Provide the [X, Y] coordinate of the cell's center where the given text is located.  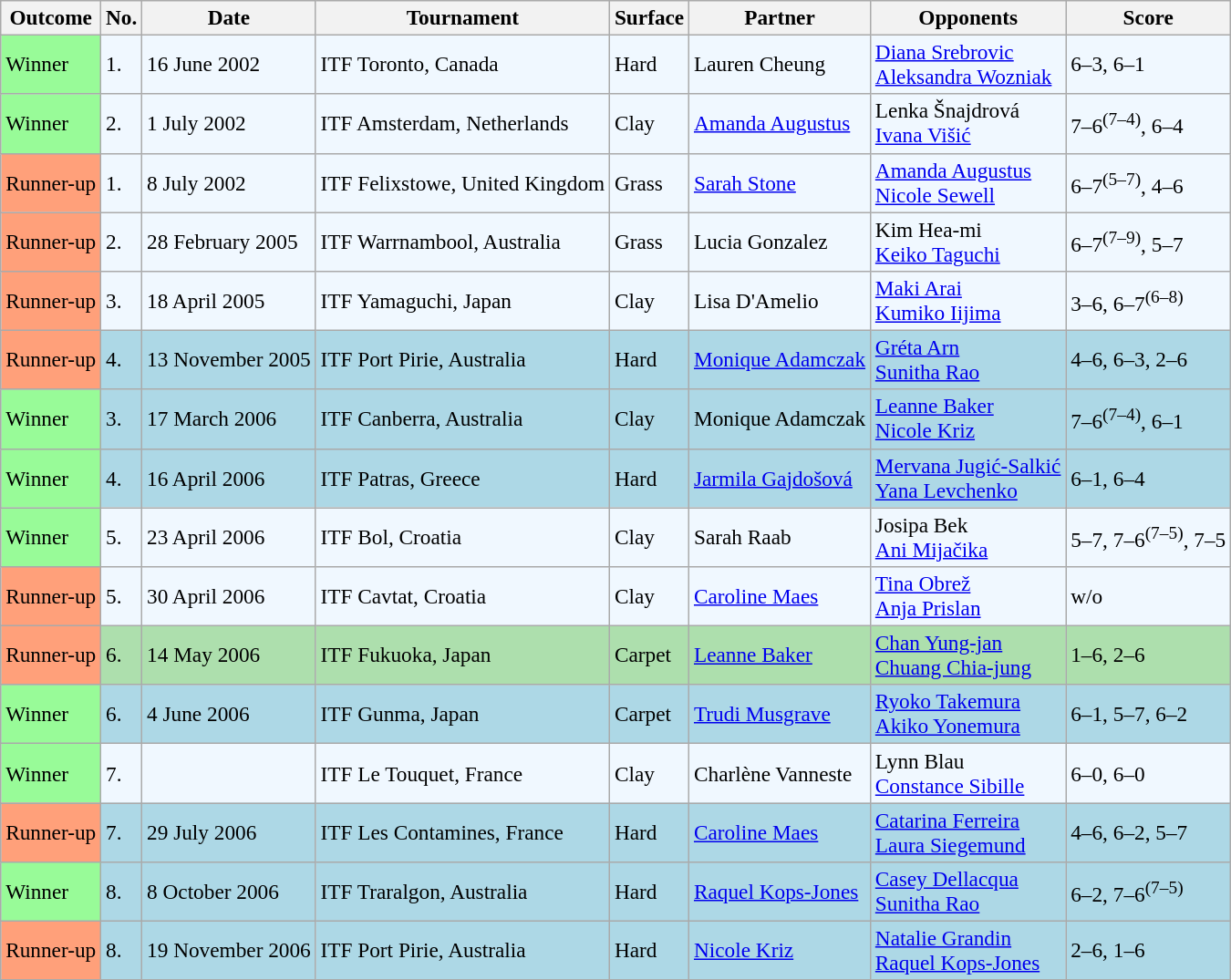
18 April 2005 [229, 301]
Raquel Kops-Jones [781, 892]
1–6, 2–6 [1149, 655]
Mervana Jugić-Salkić Yana Levchenko [967, 478]
Casey Dellacqua Sunitha Rao [967, 892]
Opponents [967, 17]
Lucia Gonzalez [781, 241]
ITF Warrnambool, Australia [462, 241]
ITF Toronto, Canada [462, 64]
6–3, 6–1 [1149, 64]
4 June 2006 [229, 715]
ITF Bol, Croatia [462, 536]
Tina Obrež Anja Prislan [967, 596]
ITF Felixstowe, United Kingdom [462, 182]
1 July 2002 [229, 124]
Outcome [51, 17]
Amanda Augustus [781, 124]
Amanda Augustus Nicole Sewell [967, 182]
Lenka Šnajdrová Ivana Višić [967, 124]
Jarmila Gajdošová [781, 478]
Gréta Arn Sunitha Rao [967, 359]
Lynn Blau Constance Sibille [967, 773]
Score [1149, 17]
6–7(7–9), 5–7 [1149, 241]
Lauren Cheung [781, 64]
Chan Yung-jan Chuang Chia-jung [967, 655]
16 April 2006 [229, 478]
Surface [649, 17]
ITF Traralgon, Australia [462, 892]
Natalie Grandin Raquel Kops-Jones [967, 950]
6–1, 6–4 [1149, 478]
28 February 2005 [229, 241]
ITF Le Touquet, France [462, 773]
Partner [781, 17]
Tournament [462, 17]
ITF Patras, Greece [462, 478]
29 July 2006 [229, 831]
Diana Srebrovic Aleksandra Wozniak [967, 64]
7–6(7–4), 6–4 [1149, 124]
6–7(5–7), 4–6 [1149, 182]
3–6, 6–7(6–8) [1149, 301]
17 March 2006 [229, 419]
Catarina Ferreira Laura Siegemund [967, 831]
Leanne Baker [781, 655]
ITF Cavtat, Croatia [462, 596]
ITF Gunma, Japan [462, 715]
8 October 2006 [229, 892]
Charlène Vanneste [781, 773]
6–0, 6–0 [1149, 773]
ITF Yamaguchi, Japan [462, 301]
Date [229, 17]
23 April 2006 [229, 536]
8 July 2002 [229, 182]
Trudi Musgrave [781, 715]
13 November 2005 [229, 359]
6–1, 5–7, 6–2 [1149, 715]
No. [122, 17]
30 April 2006 [229, 596]
19 November 2006 [229, 950]
Sarah Stone [781, 182]
Kim Hea-mi Keiko Taguchi [967, 241]
ITF Canberra, Australia [462, 419]
14 May 2006 [229, 655]
ITF Les Contamines, France [462, 831]
2–6, 1–6 [1149, 950]
Nicole Kriz [781, 950]
ITF Fukuoka, Japan [462, 655]
5–7, 7–6(7–5), 7–5 [1149, 536]
Maki Arai Kumiko Iijima [967, 301]
7–6(7–4), 6–1 [1149, 419]
6–2, 7–6(7–5) [1149, 892]
Ryoko Takemura Akiko Yonemura [967, 715]
Josipa Bek Ani Mijačika [967, 536]
4–6, 6–2, 5–7 [1149, 831]
ITF Amsterdam, Netherlands [462, 124]
16 June 2002 [229, 64]
4–6, 6–3, 2–6 [1149, 359]
Sarah Raab [781, 536]
Lisa D'Amelio [781, 301]
w/o [1149, 596]
Leanne Baker Nicole Kriz [967, 419]
